Provide the (X, Y) coordinate of the cell's center where the given text is located.  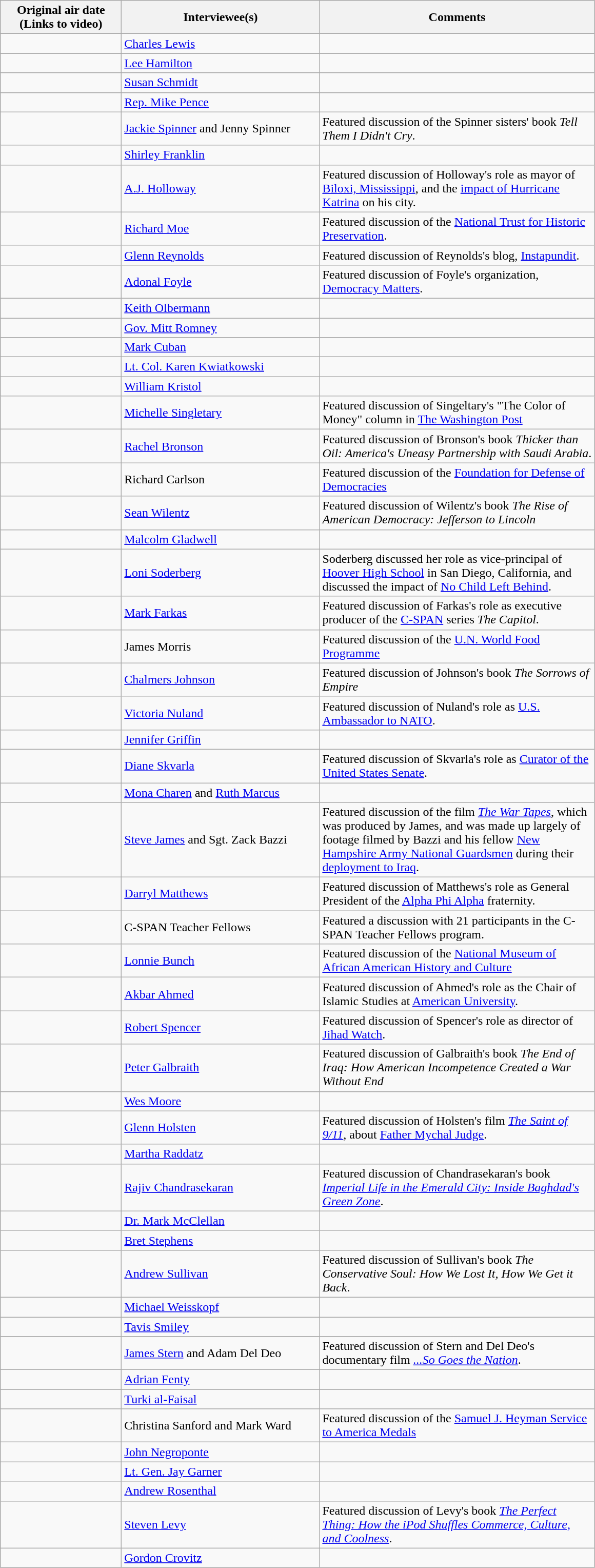
Adonal Foyle (221, 281)
Featured discussion of the Spinner sisters' book Tell Them I Didn't Cry. (457, 128)
Featured discussion of Spencer's role as director of Jihad Watch. (457, 1027)
Steven Levy (221, 1524)
Turki al-Faisal (221, 1399)
C-SPAN Teacher Fellows (221, 928)
Chalmers Johnson (221, 679)
Lee Hamilton (221, 63)
Darryl Matthews (221, 894)
Featured discussion of Levy's book The Perfect Thing: How the iPod Shuffles Commerce, Culture, and Coolness. (457, 1524)
Gordon Crovitz (221, 1558)
Comments (457, 17)
Soderberg discussed her role as vice-principal of Hoover High School in San Diego, California, and discussed the impact of No Child Left Behind. (457, 573)
Lt. Col. Karen Kwiatkowski (221, 367)
Bret Stephens (221, 1240)
Featured discussion of Nuland's role as U.S. Ambassador to NATO. (457, 713)
Rep. Mike Pence (221, 102)
Andrew Sullivan (221, 1273)
Gov. Mitt Romney (221, 328)
Rachel Bronson (221, 446)
Featured discussion of Matthews's role as General President of the Alpha Phi Alpha fraternity. (457, 894)
Jennifer Griffin (221, 739)
Victoria Nuland (221, 713)
Featured discussion of the National Trust for Historic Preservation. (457, 229)
Interviewee(s) (221, 17)
Akbar Ahmed (221, 994)
Lt. Gen. Jay Garner (221, 1472)
Malcolm Gladwell (221, 539)
James Morris (221, 646)
Shirley Franklin (221, 155)
Wes Moore (221, 1101)
Loni Soderberg (221, 573)
Featured discussion of Johnson's book The Sorrows of Empire (457, 679)
Featured discussion of Bronson's book Thicker than Oil: America's Uneasy Partnership with Saudi Arabia. (457, 446)
William Kristol (221, 386)
Adrian Fenty (221, 1380)
Mark Cuban (221, 347)
A.J. Holloway (221, 188)
Mona Charen and Ruth Marcus (221, 793)
Martha Raddatz (221, 1154)
Rajiv Chandrasekaran (221, 1187)
James Stern and Adam Del Deo (221, 1354)
Featured discussion of Ahmed's role as the Chair of Islamic Studies at American University. (457, 994)
Richard Carlson (221, 479)
Featured discussion of Stern and Del Deo's documentary film ...So Goes the Nation. (457, 1354)
Featured discussion of Farkas's role as executive producer of the C-SPAN series The Capitol. (457, 613)
Featured discussion of Galbraith's book The End of Iraq: How American Incompetence Created a War Without End (457, 1068)
Sean Wilentz (221, 513)
Robert Spencer (221, 1027)
Susan Schmidt (221, 83)
Michelle Singletary (221, 413)
Steve James and Sgt. Zack Bazzi (221, 840)
Featured discussion of Wilentz's book The Rise of American Democracy: Jefferson to Lincoln (457, 513)
Keith Olbermann (221, 308)
Featured discussion of Chandrasekaran's book Imperial Life in the Emerald City: Inside Baghdad's Green Zone. (457, 1187)
Andrew Rosenthal (221, 1491)
Featured discussion of Holsten's film The Saint of 9/11, about Father Mychal Judge. (457, 1128)
Featured discussion of the U.N. World Food Programme (457, 646)
Featured discussion of Skvarla's role as Curator of the United States Senate. (457, 766)
Featured discussion of the Foundation for Defense of Democracies (457, 479)
Featured a discussion with 21 participants in the C-SPAN Teacher Fellows program. (457, 928)
Featured discussion of Sullivan's book The Conservative Soul: How We Lost It, How We Get it Back. (457, 1273)
Tavis Smiley (221, 1326)
Glenn Holsten (221, 1128)
Diane Skvarla (221, 766)
Glenn Reynolds (221, 255)
Peter Galbraith (221, 1068)
Christina Sanford and Mark Ward (221, 1425)
Featured discussion of the Samuel J. Heyman Service to America Medals (457, 1425)
John Negroponte (221, 1452)
Featured discussion of Foyle's organization, Democracy Matters. (457, 281)
Mark Farkas (221, 613)
Jackie Spinner and Jenny Spinner (221, 128)
Original air date(Links to video) (61, 17)
Featured discussion of the National Museum of African American History and Culture (457, 961)
Charles Lewis (221, 44)
Featured discussion of Singeltary's "The Color of Money" column in The Washington Post (457, 413)
Featured discussion of Reynolds's blog, Instapundit. (457, 255)
Featured discussion of Holloway's role as mayor of Biloxi, Mississippi, and the impact of Hurricane Katrina on his city. (457, 188)
Richard Moe (221, 229)
Dr. Mark McClellan (221, 1221)
Lonnie Bunch (221, 961)
Michael Weisskopf (221, 1307)
